From the cell containing the given text, extract its center point as [x, y] coordinate. 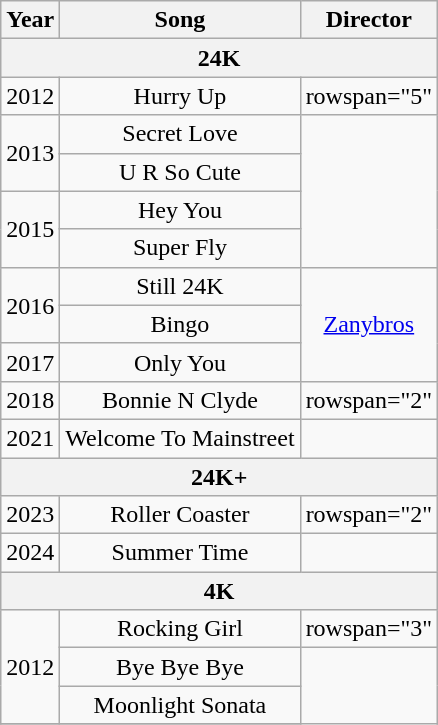
Summer Time [180, 553]
Song [180, 20]
2015 [30, 229]
U R So Cute [180, 172]
Director [369, 20]
Year [30, 20]
Moonlight Sonata [180, 705]
Bye Bye Bye [180, 667]
Hurry Up [180, 96]
Zanybros [369, 324]
24K+ [220, 477]
Secret Love [180, 134]
rowspan="3" [369, 629]
2021 [30, 438]
Only You [180, 362]
Bingo [180, 324]
2017 [30, 362]
2023 [30, 515]
Hey You [180, 210]
Super Fly [180, 248]
2013 [30, 153]
2024 [30, 553]
rowspan="5" [369, 96]
2016 [30, 305]
Bonnie N Clyde [180, 400]
Roller Coaster [180, 515]
Welcome To Mainstreet [180, 438]
2018 [30, 400]
24K [220, 58]
Still 24K [180, 286]
Rocking Girl [180, 629]
4K [220, 591]
